Scan for the cell matching the given text and deliver its [X, Y] coordinate at center. 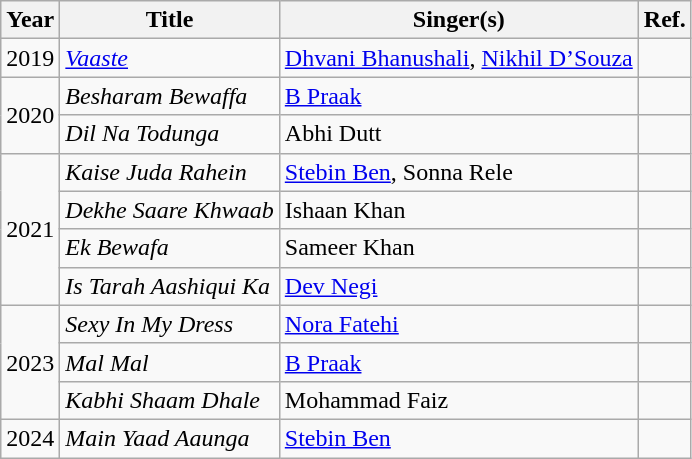
Ek Bewafa [170, 248]
Besharam Bewaffa [170, 96]
Main Yaad Aaunga [170, 438]
2020 [30, 115]
Dekhe Saare Khwaab [170, 210]
Ishaan Khan [458, 210]
2021 [30, 229]
Is Tarah Aashiqui Ka [170, 286]
Nora Fatehi [458, 324]
Vaaste [170, 58]
2024 [30, 438]
Kabhi Shaam Dhale [170, 400]
Ref. [664, 20]
Abhi Dutt [458, 134]
Dil Na Todunga [170, 134]
Title [170, 20]
2019 [30, 58]
Dhvani Bhanushali, Nikhil D’Souza [458, 58]
2023 [30, 362]
Stebin Ben [458, 438]
Mohammad Faiz [458, 400]
Singer(s) [458, 20]
Stebin Ben, Sonna Rele [458, 172]
Mal Mal [170, 362]
Sameer Khan [458, 248]
Sexy In My Dress [170, 324]
Dev Negi [458, 286]
Year [30, 20]
Kaise Juda Rahein [170, 172]
